From the cell containing the given text, extract its center point as (x, y) coordinate. 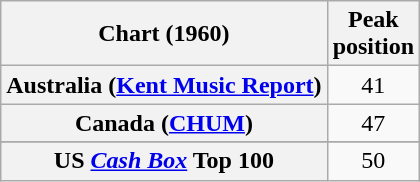
Chart (1960) (164, 34)
Australia (Kent Music Report) (164, 85)
Peakposition (373, 34)
47 (373, 123)
50 (373, 161)
US Cash Box Top 100 (164, 161)
Canada (CHUM) (164, 123)
41 (373, 85)
